Detect which cell encompasses the target text, then output its [x, y] center coordinate. 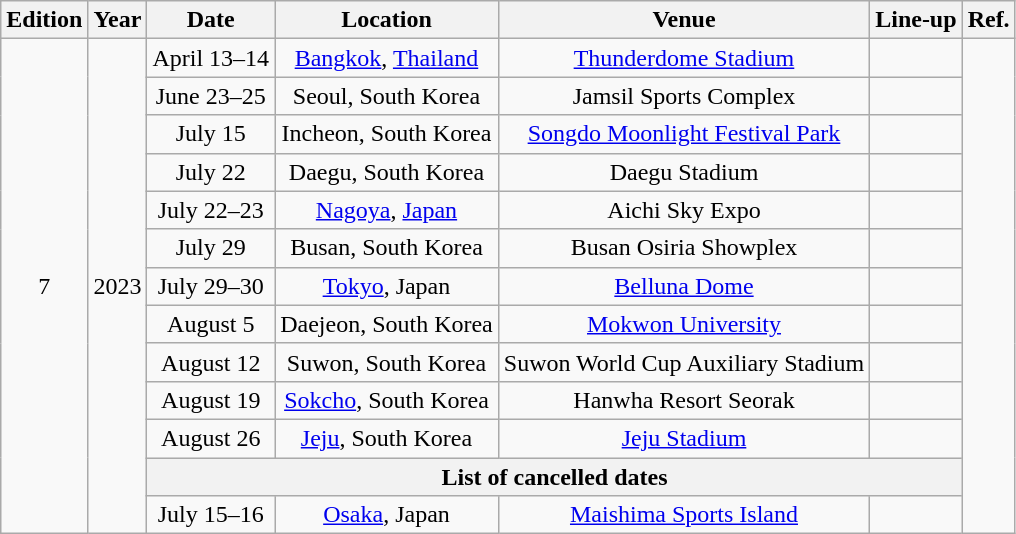
August 5 [211, 324]
Aichi Sky Expo [684, 210]
List of cancelled dates [554, 477]
Songdo Moonlight Festival Park [684, 134]
Busan, South Korea [387, 248]
Seoul, South Korea [387, 96]
Tokyo, Japan [387, 286]
Venue [684, 20]
Hanwha Resort Seorak [684, 400]
Bangkok, Thailand [387, 58]
Busan Osiria Showplex [684, 248]
Jeju, South Korea [387, 438]
2023 [118, 286]
August 26 [211, 438]
Thunderdome Stadium [684, 58]
August 12 [211, 362]
Jeju Stadium [684, 438]
Daegu, South Korea [387, 172]
July 29–30 [211, 286]
Jamsil Sports Complex [684, 96]
August 19 [211, 400]
Sokcho, South Korea [387, 400]
Osaka, Japan [387, 515]
Suwon, South Korea [387, 362]
Suwon World Cup Auxiliary Stadium [684, 362]
July 15–16 [211, 515]
July 15 [211, 134]
June 23–25 [211, 96]
Nagoya, Japan [387, 210]
Ref. [988, 20]
Date [211, 20]
Mokwon University [684, 324]
Edition [44, 20]
Line-up [916, 20]
Maishima Sports Island [684, 515]
July 22–23 [211, 210]
Daegu Stadium [684, 172]
Daejeon, South Korea [387, 324]
April 13–14 [211, 58]
July 29 [211, 248]
Year [118, 20]
7 [44, 286]
Incheon, South Korea [387, 134]
Location [387, 20]
Belluna Dome [684, 286]
July 22 [211, 172]
